Capture the cell that displays the provided text and extract its (X, Y) central coordinate. 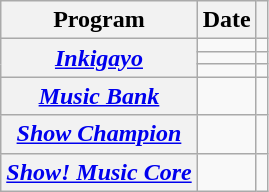
Music Bank (99, 96)
Program (99, 20)
Date (226, 20)
Inkigayo (99, 58)
Show Champion (99, 134)
Show! Music Core (99, 172)
